Identify which cell holds the provided text, then report its (X, Y) central coordinate. 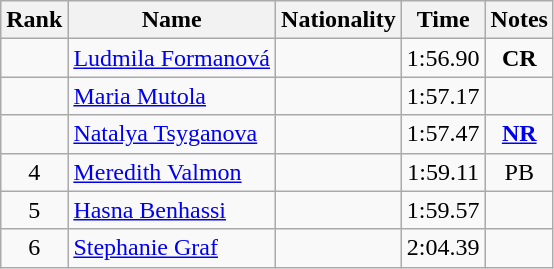
Nationality (339, 20)
5 (34, 210)
1:59.11 (443, 172)
Meredith Valmon (172, 172)
Stephanie Graf (172, 248)
Time (443, 20)
Maria Mutola (172, 96)
PB (519, 172)
Natalya Tsyganova (172, 134)
1:57.47 (443, 134)
1:57.17 (443, 96)
4 (34, 172)
CR (519, 58)
Rank (34, 20)
Notes (519, 20)
Ludmila Formanová (172, 58)
1:59.57 (443, 210)
Name (172, 20)
6 (34, 248)
NR (519, 134)
2:04.39 (443, 248)
1:56.90 (443, 58)
Hasna Benhassi (172, 210)
